Search for the cell housing the specified text and yield its [x, y] center coordinate. 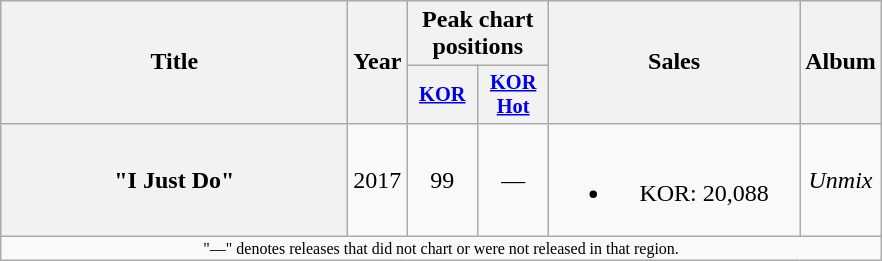
"I Just Do" [174, 180]
KOR [442, 95]
99 [442, 180]
Year [378, 62]
KOR: 20,088 [674, 180]
— [514, 180]
Album [841, 62]
KOR Hot [514, 95]
"—" denotes releases that did not chart or were not released in that region. [442, 249]
Sales [674, 62]
2017 [378, 180]
Peak chart positions [478, 34]
Title [174, 62]
Unmix [841, 180]
